Locate the cell with the specified text and output its (x, y) center coordinate. 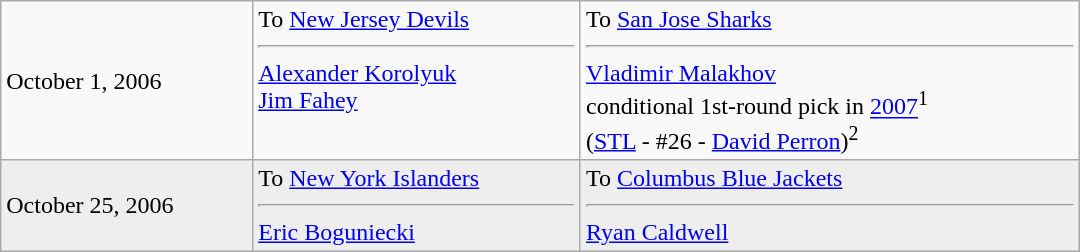
October 1, 2006 (127, 80)
October 25, 2006 (127, 206)
To New Jersey DevilsAlexander KorolyukJim Fahey (417, 80)
To Columbus Blue JacketsRyan Caldwell (830, 206)
To San Jose SharksVladimir Malakhovconditional 1st-round pick in 20071(STL - #26 - David Perron)2 (830, 80)
To New York IslandersEric Boguniecki (417, 206)
